Scan for the cell matching the given text and deliver its (x, y) coordinate at center. 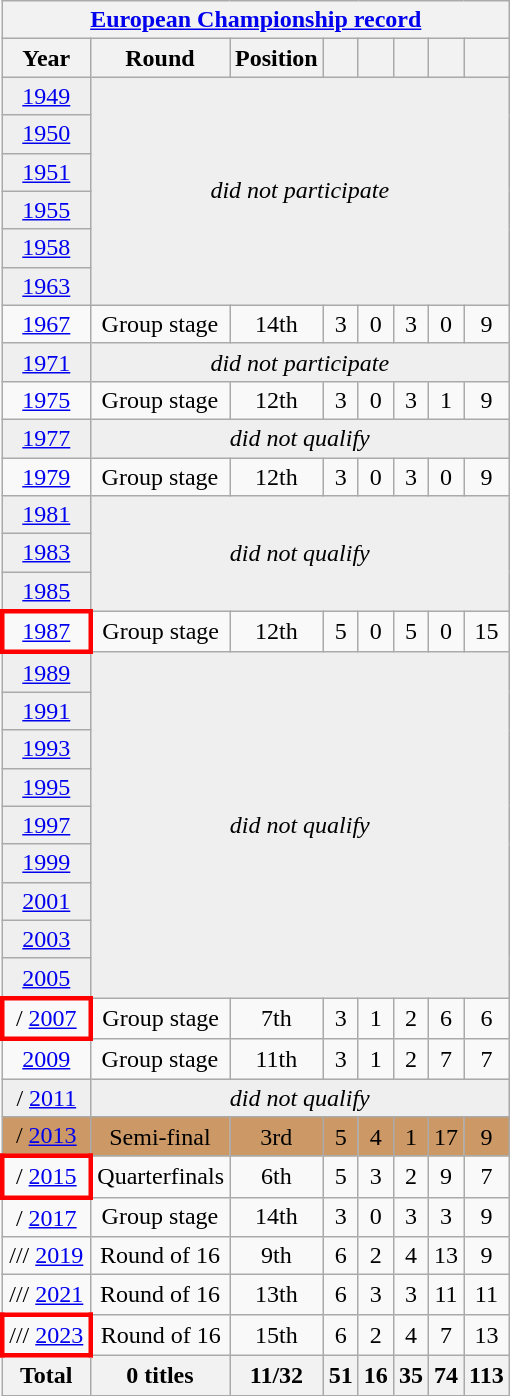
1991 (46, 711)
Semi-final (160, 1137)
1975 (46, 400)
2009 (46, 1059)
7th (277, 1018)
/ 2013 (46, 1137)
6th (277, 1176)
1949 (46, 96)
/// 2019 (46, 1256)
Total (46, 1375)
/ 2017 (46, 1217)
Year (46, 58)
15 (487, 632)
1985 (46, 592)
Position (277, 58)
11th (277, 1059)
74 (446, 1375)
9th (277, 1256)
2001 (46, 901)
/// 2023 (46, 1334)
1997 (46, 825)
15th (277, 1334)
1955 (46, 210)
13th (277, 1295)
1983 (46, 553)
17 (446, 1137)
European Championship record (256, 20)
Quarterfinals (160, 1176)
1958 (46, 248)
16 (376, 1375)
3rd (277, 1137)
51 (340, 1375)
1963 (46, 286)
/ 2011 (46, 1097)
1981 (46, 515)
1979 (46, 477)
1971 (46, 362)
35 (410, 1375)
Round (160, 58)
2005 (46, 978)
1977 (46, 438)
1993 (46, 749)
11/32 (277, 1375)
2003 (46, 939)
113 (487, 1375)
1995 (46, 787)
/ 2007 (46, 1018)
1987 (46, 632)
1951 (46, 172)
1950 (46, 134)
1989 (46, 672)
1967 (46, 324)
/// 2021 (46, 1295)
/ 2015 (46, 1176)
1999 (46, 863)
0 titles (160, 1375)
